Return the (x, y) coordinate for the center point of the cell that contains the specified text.  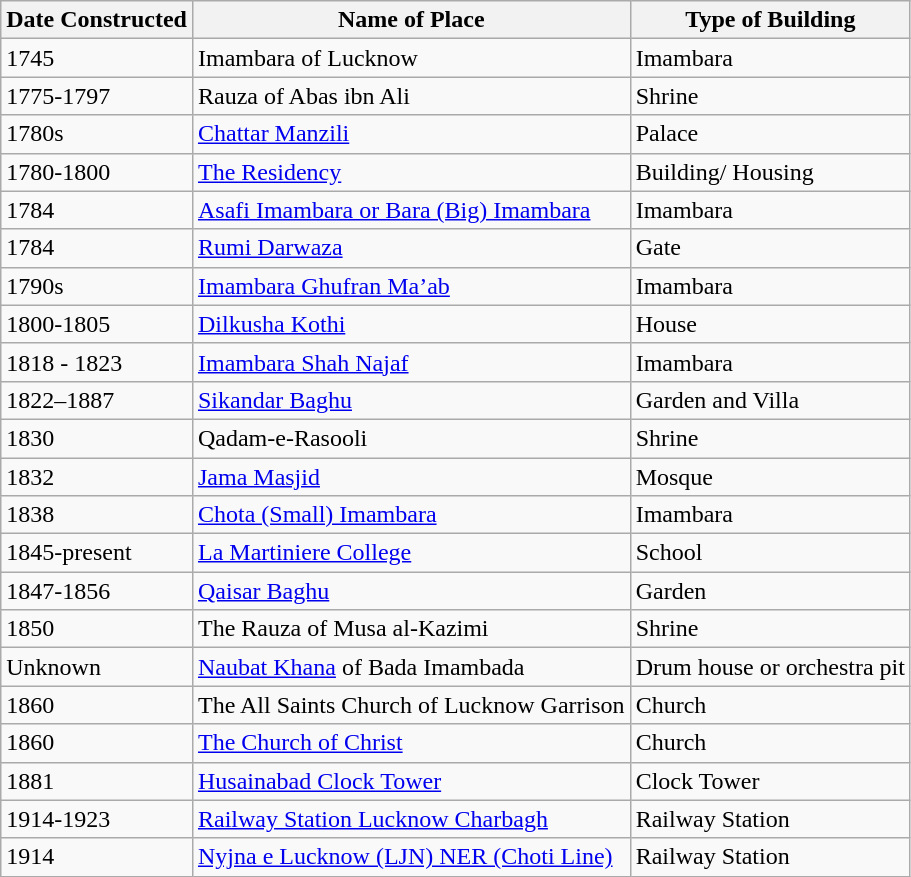
Chota (Small) Imambara (411, 515)
Sikandar Baghu (411, 400)
Dilkusha Kothi (411, 324)
Naubat Khana of Bada Imambada (411, 667)
Qadam-e-Rasooli (411, 438)
Name of Place (411, 20)
1800-1805 (97, 324)
Chattar Manzili (411, 134)
1780s (97, 134)
1818 - 1823 (97, 362)
Railway Station Lucknow Charbagh (411, 819)
The Church of Christ (411, 743)
Imambara Shah Najaf (411, 362)
The Residency (411, 172)
1847-1856 (97, 591)
Garden (770, 591)
Husainabad Clock Tower (411, 781)
1830 (97, 438)
1914 (97, 857)
Imambara of Lucknow (411, 58)
1838 (97, 515)
1832 (97, 477)
School (770, 553)
Date Constructed (97, 20)
Qaisar Baghu (411, 591)
House (770, 324)
Palace (770, 134)
1775-1797 (97, 96)
Drum house or orchestra pit (770, 667)
Rumi Darwaza (411, 248)
Nyjna e Lucknow (LJN) NER (Choti Line) (411, 857)
Rauza of Abas ibn Ali (411, 96)
Imambara Ghufran Ma’ab (411, 286)
La Martiniere College (411, 553)
1850 (97, 629)
1822–1887 (97, 400)
Jama Masjid (411, 477)
Garden and Villa (770, 400)
Clock Tower (770, 781)
1914-1923 (97, 819)
1881 (97, 781)
1790s (97, 286)
The All Saints Church of Lucknow Garrison (411, 705)
1745 (97, 58)
Asafi Imambara or Bara (Big) Imambara (411, 210)
Building/ Housing (770, 172)
1845-present (97, 553)
1780-1800 (97, 172)
Mosque (770, 477)
Gate (770, 248)
The Rauza of Musa al-Kazimi (411, 629)
Type of Building (770, 20)
Unknown (97, 667)
